Identify which cell holds the provided text, then report its [X, Y] central coordinate. 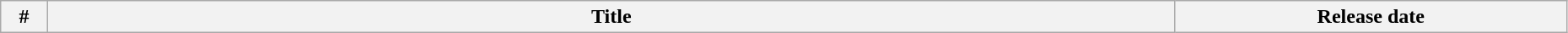
Title [611, 17]
# [24, 17]
Release date [1371, 17]
